Extract the (x, y) coordinate from the center of the cell holding the provided text.  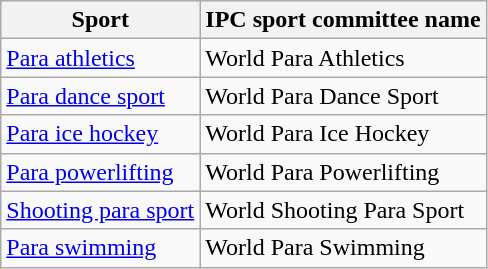
Sport (100, 20)
Para dance sport (100, 96)
Shooting para sport (100, 210)
World Para Powerlifting (343, 172)
World Para Dance Sport (343, 96)
Para swimming (100, 248)
Para powerlifting (100, 172)
World Shooting Para Sport (343, 210)
World Para Ice Hockey (343, 134)
Para ice hockey (100, 134)
World Para Swimming (343, 248)
World Para Athletics (343, 58)
IPC sport committee name (343, 20)
Para athletics (100, 58)
